Search for the cell housing the specified text and yield its (x, y) center coordinate. 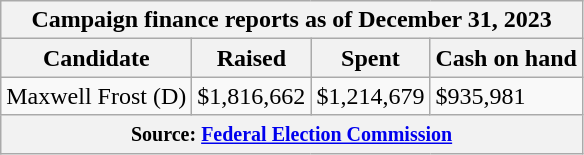
Cash on hand (506, 58)
Candidate (96, 58)
Source: Federal Election Commission (292, 134)
Maxwell Frost (D) (96, 96)
Raised (252, 58)
Campaign finance reports as of December 31, 2023 (292, 20)
$1,214,679 (370, 96)
Spent (370, 58)
$935,981 (506, 96)
$1,816,662 (252, 96)
